Find where the given text appears and provide that cell's center as [x, y] coordinate. 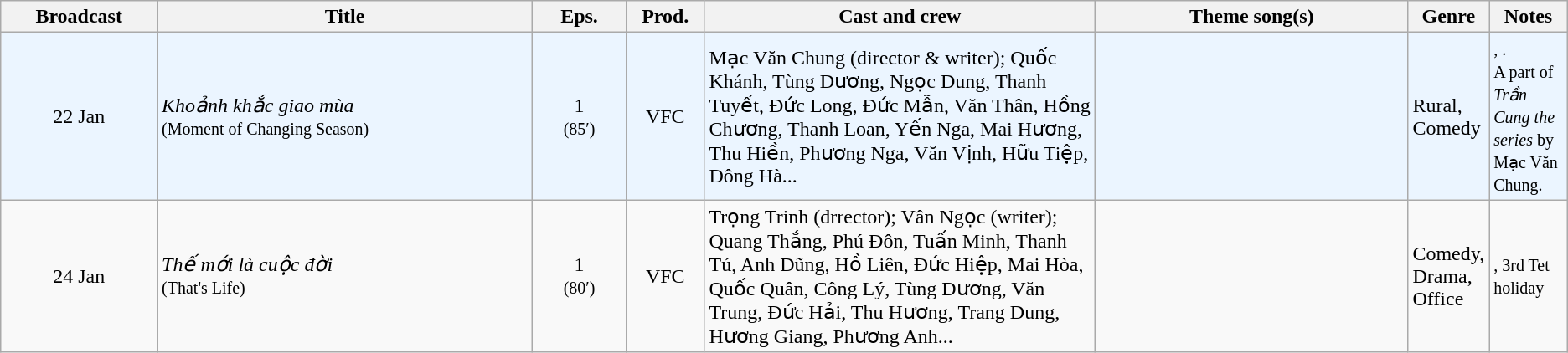
Theme song(s) [1251, 17]
Prod. [665, 17]
Thế mới là cuộc đời (That's Life) [345, 276]
Notes [1529, 17]
22 Jan [79, 116]
, 3rd Tet holiday [1529, 276]
Comedy, Drama, Office [1449, 276]
Khoảnh khắc giao mùa (Moment of Changing Season) [345, 116]
1(85′) [579, 116]
Genre [1449, 17]
Cast and crew [900, 17]
, .A part of Trần Cung the series by Mạc Văn Chung. [1529, 116]
1(80′) [579, 276]
Eps. [579, 17]
Broadcast [79, 17]
Rural, Comedy [1449, 116]
Title [345, 17]
24 Jan [79, 276]
